Output the (x, y) coordinate of the center of the cell containing the given text.  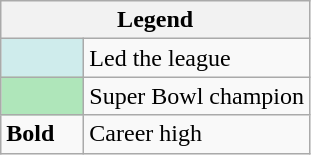
Legend (156, 20)
Bold (42, 134)
Career high (197, 134)
Led the league (197, 58)
Super Bowl champion (197, 96)
